Find where the given text appears and provide that cell's center as (X, Y) coordinate. 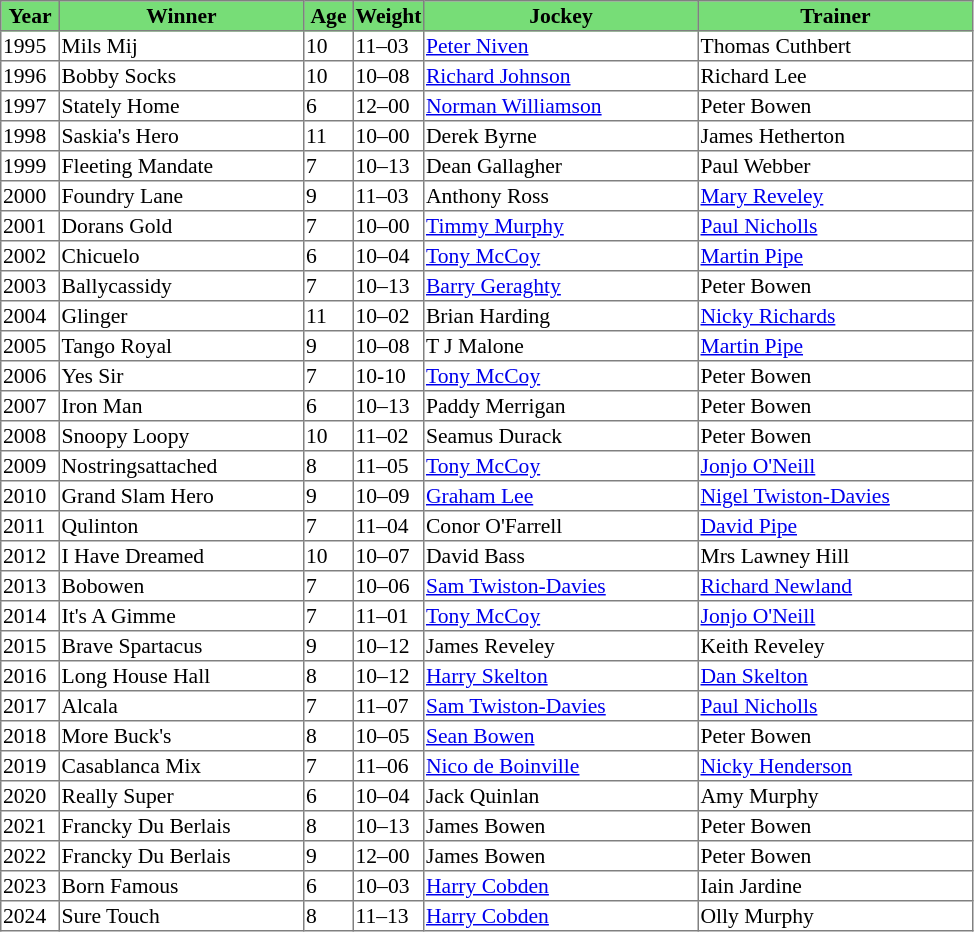
Brian Harding (561, 316)
Snoopy Loopy (181, 436)
11–02 (388, 436)
2007 (30, 406)
Harry Skelton (561, 676)
Brave Spartacus (181, 646)
1999 (30, 166)
Jockey (561, 16)
2010 (30, 496)
T J Malone (561, 346)
2003 (30, 286)
10–07 (388, 556)
Paddy Merrigan (561, 406)
Keith Reveley (835, 646)
2013 (30, 586)
Timmy Murphy (561, 226)
2018 (30, 736)
2001 (30, 226)
Iain Jardine (835, 886)
I Have Dreamed (181, 556)
Richard Newland (835, 586)
2011 (30, 526)
2014 (30, 616)
Casablanca Mix (181, 766)
Sure Touch (181, 916)
2017 (30, 706)
Long House Hall (181, 676)
2009 (30, 466)
2015 (30, 646)
Weight (388, 16)
Bobby Socks (181, 76)
More Buck's (181, 736)
1998 (30, 136)
Seamus Durack (561, 436)
It's A Gimme (181, 616)
Nigel Twiston-Davies (835, 496)
Iron Man (181, 406)
Bobowen (181, 586)
11–07 (388, 706)
James Hetherton (835, 136)
10–05 (388, 736)
11–13 (388, 916)
Derek Byrne (561, 136)
Olly Murphy (835, 916)
Year (30, 16)
2012 (30, 556)
Jack Quinlan (561, 796)
Trainer (835, 16)
11–06 (388, 766)
Yes Sir (181, 376)
10–06 (388, 586)
Age (329, 16)
Conor O'Farrell (561, 526)
Glinger (181, 316)
David Bass (561, 556)
Anthony Ross (561, 196)
2002 (30, 256)
Graham Lee (561, 496)
2005 (30, 346)
Chicuelo (181, 256)
Winner (181, 16)
Really Super (181, 796)
Nico de Boinville (561, 766)
2023 (30, 886)
Born Famous (181, 886)
Nicky Henderson (835, 766)
2020 (30, 796)
Mrs Lawney Hill (835, 556)
Stately Home (181, 106)
Richard Lee (835, 76)
David Pipe (835, 526)
Dorans Gold (181, 226)
James Reveley (561, 646)
10–09 (388, 496)
Nostringsattached (181, 466)
Norman Williamson (561, 106)
Fleeting Mandate (181, 166)
11–01 (388, 616)
Mils Mij (181, 46)
Sean Bowen (561, 736)
Qulinton (181, 526)
10–02 (388, 316)
Foundry Lane (181, 196)
Saskia's Hero (181, 136)
Richard Johnson (561, 76)
2006 (30, 376)
11–05 (388, 466)
Thomas Cuthbert (835, 46)
Dean Gallagher (561, 166)
Mary Reveley (835, 196)
1996 (30, 76)
2019 (30, 766)
Peter Niven (561, 46)
Grand Slam Hero (181, 496)
2021 (30, 826)
2022 (30, 856)
2016 (30, 676)
Barry Geraghty (561, 286)
2008 (30, 436)
1995 (30, 46)
11–04 (388, 526)
2004 (30, 316)
1997 (30, 106)
10–03 (388, 886)
Dan Skelton (835, 676)
Tango Royal (181, 346)
2000 (30, 196)
10-10 (388, 376)
2024 (30, 916)
Paul Webber (835, 166)
Ballycassidy (181, 286)
Nicky Richards (835, 316)
Alcala (181, 706)
Amy Murphy (835, 796)
